Extract the (X, Y) coordinate from the center of the cell holding the provided text.  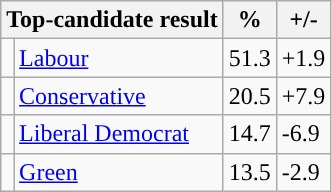
+1.9 (304, 58)
+7.9 (304, 96)
-6.9 (304, 134)
Green (119, 172)
Top-candidate result (112, 20)
14.7 (250, 134)
13.5 (250, 172)
51.3 (250, 58)
Conservative (119, 96)
% (250, 20)
Labour (119, 58)
Liberal Democrat (119, 134)
20.5 (250, 96)
-2.9 (304, 172)
+/- (304, 20)
